Detect which cell encompasses the target text, then output its [x, y] center coordinate. 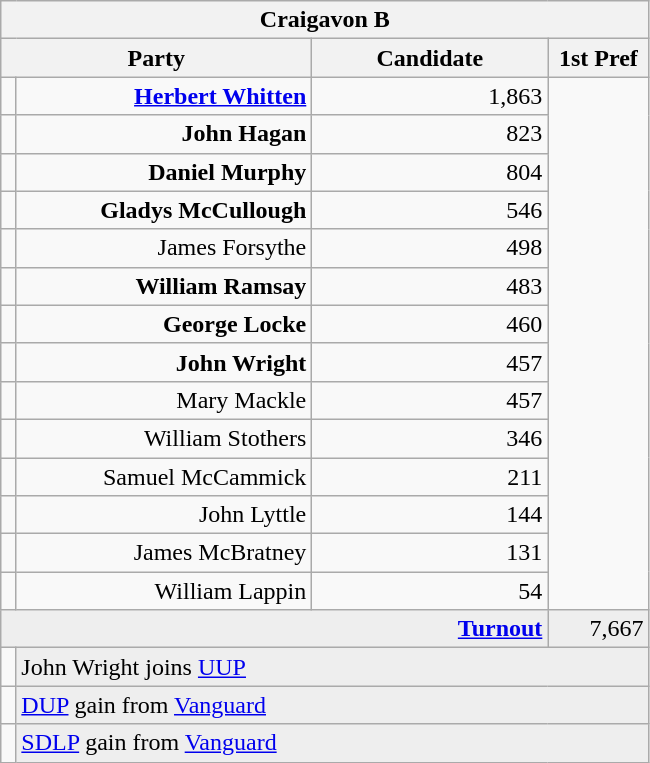
Mary Mackle [164, 400]
Turnout [274, 629]
1,863 [430, 96]
William Stothers [164, 438]
346 [430, 438]
DUP gain from Vanguard [332, 705]
144 [430, 515]
William Ramsay [164, 286]
George Locke [164, 324]
498 [430, 248]
460 [430, 324]
James Forsythe [164, 248]
131 [430, 553]
William Lappin [164, 591]
SDLP gain from Vanguard [332, 743]
211 [430, 477]
483 [430, 286]
Samuel McCammick [164, 477]
Gladys McCullough [164, 210]
804 [430, 172]
John Hagan [164, 134]
Daniel Murphy [164, 172]
Party [156, 58]
823 [430, 134]
7,667 [598, 629]
John Wright [164, 362]
John Lyttle [164, 515]
Candidate [430, 58]
James McBratney [164, 553]
1st Pref [598, 58]
54 [430, 591]
John Wright joins UUP [332, 667]
Craigavon B [325, 20]
Herbert Whitten [164, 96]
546 [430, 210]
